Extract the [x, y] coordinate from the center of the cell holding the provided text.  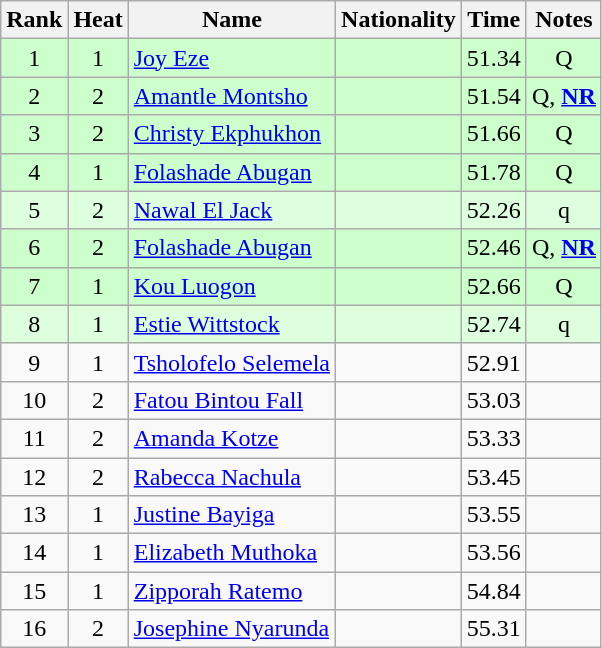
14 [34, 553]
7 [34, 286]
53.56 [494, 553]
Tsholofelo Selemela [232, 362]
Name [232, 20]
54.84 [494, 591]
10 [34, 400]
13 [34, 515]
Kou Luogon [232, 286]
55.31 [494, 629]
52.66 [494, 286]
Elizabeth Muthoka [232, 553]
Rabecca Nachula [232, 477]
52.26 [494, 210]
Amanda Kotze [232, 438]
12 [34, 477]
Notes [564, 20]
Fatou Bintou Fall [232, 400]
53.55 [494, 515]
16 [34, 629]
51.34 [494, 58]
Joy Eze [232, 58]
3 [34, 134]
Nawal El Jack [232, 210]
53.45 [494, 477]
Time [494, 20]
6 [34, 248]
8 [34, 324]
Josephine Nyarunda [232, 629]
52.74 [494, 324]
51.54 [494, 96]
Nationality [399, 20]
Amantle Montsho [232, 96]
Heat [98, 20]
52.91 [494, 362]
9 [34, 362]
53.03 [494, 400]
Zipporah Ratemo [232, 591]
Christy Ekphukhon [232, 134]
51.66 [494, 134]
11 [34, 438]
Estie Wittstock [232, 324]
52.46 [494, 248]
Justine Bayiga [232, 515]
4 [34, 172]
53.33 [494, 438]
5 [34, 210]
15 [34, 591]
Rank [34, 20]
51.78 [494, 172]
